Determine the [x, y] coordinate at the center of the cell enclosing the given text.  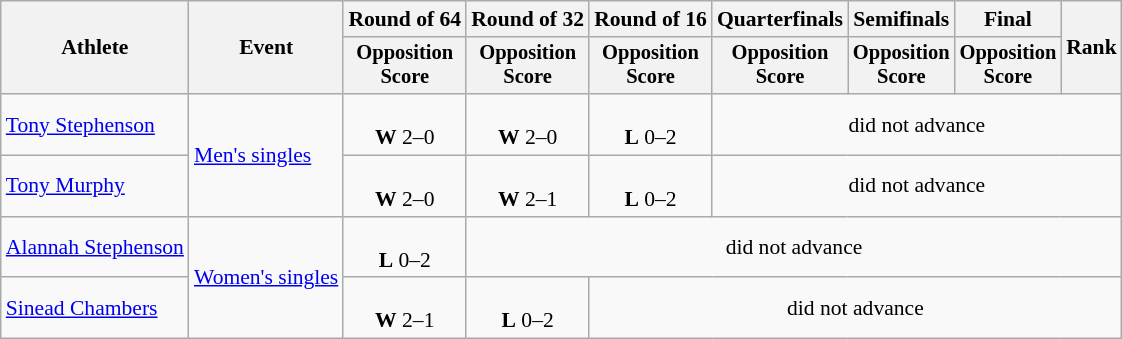
Event [266, 48]
Alannah Stephenson [95, 248]
Women's singles [266, 278]
Tony Murphy [95, 186]
Rank [1092, 48]
Final [1008, 19]
Quarterfinals [780, 19]
Athlete [95, 48]
Semifinals [902, 19]
Round of 16 [650, 19]
Round of 64 [404, 19]
Round of 32 [528, 19]
Tony Stephenson [95, 124]
Sinead Chambers [95, 308]
Men's singles [266, 155]
